Pinpoint the cell where the given text exists, returning its (x, y) midpoint coordinate. 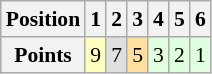
7 (116, 55)
Position (43, 19)
Points (43, 55)
9 (96, 55)
4 (158, 19)
6 (200, 19)
